Find where the given text appears and provide that cell's center as [X, Y] coordinate. 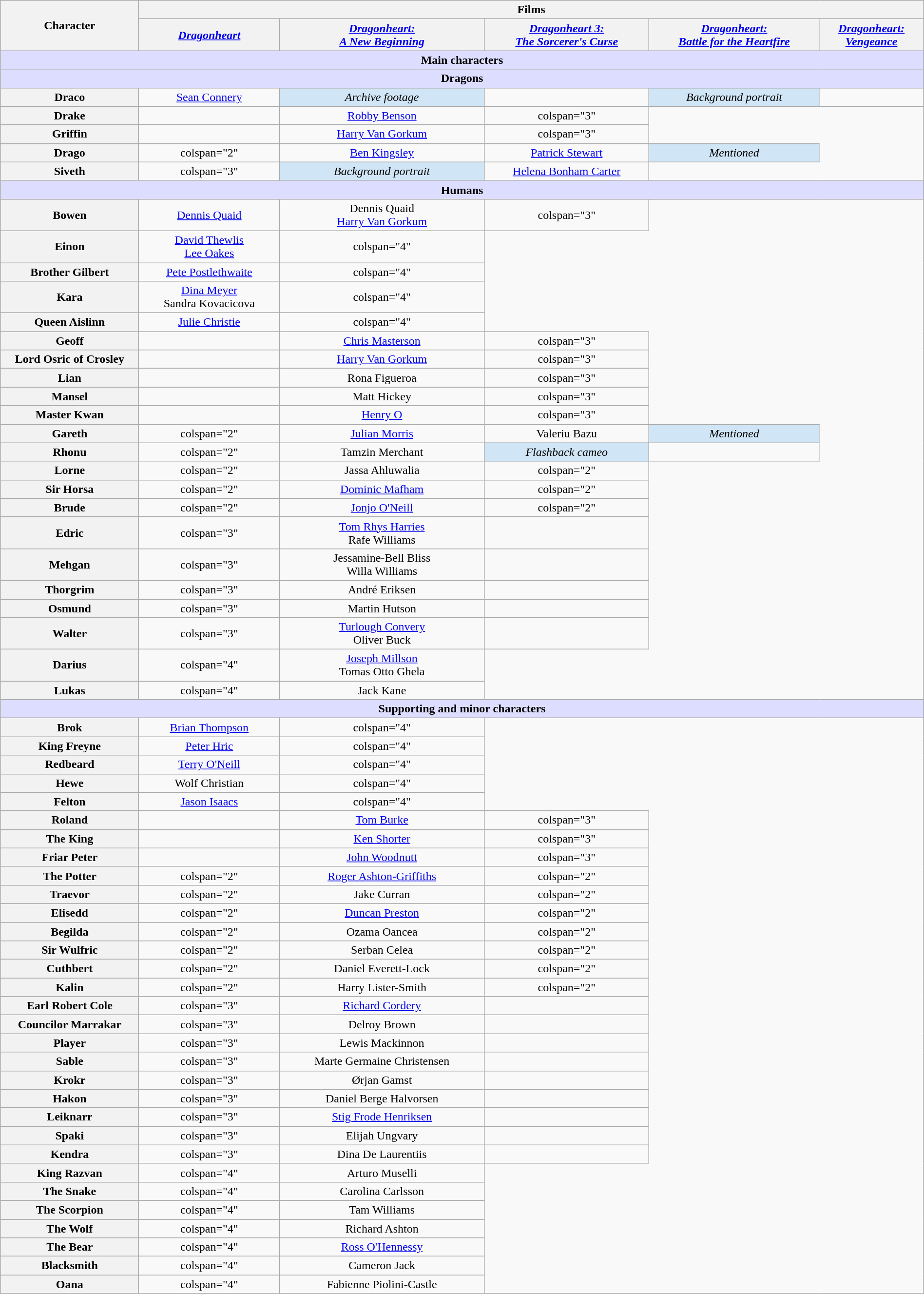
Osmund [70, 608]
Archive footage [382, 97]
Serban Celea [382, 950]
Dina De Laurentiis [382, 1154]
Elijah Ungvary [382, 1136]
Friar Peter [70, 857]
Dina MeyerSandra Kovacicova [210, 297]
Julie Christie [210, 322]
Hewe [70, 783]
Jessamine-Bell BlissWilla Williams [382, 565]
Edric [70, 532]
Julian Morris [382, 433]
Jake Curran [382, 894]
Delroy Brown [382, 1024]
Supporting and minor characters [462, 709]
Kara [70, 297]
Stig Frode Henriksen [382, 1117]
Dragonheart [210, 35]
Traevor [70, 894]
Cameron Jack [382, 1266]
Roland [70, 820]
Fabienne Piolini-Castle [382, 1284]
Felton [70, 802]
Daniel Everett-Lock [382, 969]
Dennis Quaid [210, 215]
Walter [70, 634]
David ThewlisLee Oakes [210, 247]
Dragonheart: Vengeance [871, 35]
Mansel [70, 396]
Redbeard [70, 765]
King Freyne [70, 746]
Hakon [70, 1098]
Ørjan Gamst [382, 1080]
Carolina Carlsson [382, 1191]
Dragons [462, 78]
Master Kwan [70, 415]
Pete Postlethwaite [210, 272]
Blacksmith [70, 1266]
Siveth [70, 171]
Tamzin Merchant [382, 452]
Krokr [70, 1080]
The King [70, 839]
The Scorpion [70, 1210]
Brude [70, 508]
Kalin [70, 987]
King Razvan [70, 1173]
Richard Ashton [382, 1228]
Richard Cordery [382, 1006]
The Potter [70, 876]
The Bear [70, 1247]
Tom Burke [382, 820]
Brother Gilbert [70, 272]
Marte Germaine Christensen [382, 1061]
Drake [70, 116]
Player [70, 1043]
Patrick Stewart [567, 153]
Chris Masterson [382, 341]
Sir Wulfric [70, 950]
Roger Ashton-Griffiths [382, 876]
Ross O'Hennessy [382, 1247]
Main characters [462, 60]
Tom Rhys HarriesRafe Williams [382, 532]
Valeriu Bazu [567, 433]
Jonjo O'Neill [382, 508]
Draco [70, 97]
Lewis Mackinnon [382, 1043]
Duncan Preston [382, 913]
Turlough ConveryOliver Buck [382, 634]
Dragonheart: Battle for the Heartfire [734, 35]
Spaki [70, 1136]
Dragonheart 3: The Sorcerer's Curse [567, 35]
Humans [462, 190]
Einon [70, 247]
Henry O [382, 415]
Sir Horsa [70, 489]
The Wolf [70, 1228]
Bowen [70, 215]
The Snake [70, 1191]
Brian Thompson [210, 727]
Queen Aislinn [70, 322]
Ken Shorter [382, 839]
Brok [70, 727]
Darius [70, 665]
Earl Robert Cole [70, 1006]
Leiknarr [70, 1117]
Kendra [70, 1154]
Elisedd [70, 913]
Rhonu [70, 452]
Helena Bonham Carter [567, 171]
Rona Figueroa [382, 378]
Drago [70, 153]
Sable [70, 1061]
Mehgan [70, 565]
Terry O'Neill [210, 765]
Wolf Christian [210, 783]
Geoff [70, 341]
Character [70, 25]
Harry Lister-Smith [382, 987]
Peter Hric [210, 746]
Jason Isaacs [210, 802]
Sean Connery [210, 97]
Jack Kane [382, 690]
Tam Williams [382, 1210]
Gareth [70, 433]
Councilor Marrakar [70, 1024]
Lian [70, 378]
Lord Osric of Crosley [70, 359]
Cuthbert [70, 969]
Ben Kingsley [382, 153]
Oana [70, 1284]
Dennis QuaidHarry Van Gorkum [382, 215]
Dragonheart: A New Beginning [382, 35]
Matt Hickey [382, 396]
Ozama Oancea [382, 932]
Films [531, 10]
Martin Hutson [382, 608]
Arturo Muselli [382, 1173]
Daniel Berge Halvorsen [382, 1098]
John Woodnutt [382, 857]
André Eriksen [382, 589]
Joseph MillsonTomas Otto Ghela [382, 665]
Lorne [70, 471]
Dominic Mafham [382, 489]
Flashback cameo [567, 452]
Begilda [70, 932]
Thorgrim [70, 589]
Robby Benson [382, 116]
Griffin [70, 134]
Jassa Ahluwalia [382, 471]
Lukas [70, 690]
